Search for the cell housing the specified text and yield its [x, y] center coordinate. 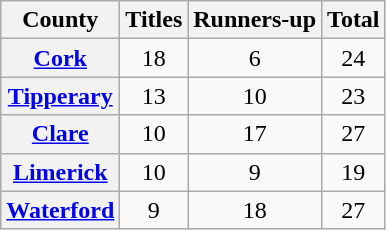
Waterford [60, 210]
19 [354, 172]
13 [154, 96]
Cork [60, 58]
17 [255, 134]
24 [354, 58]
County [60, 20]
6 [255, 58]
Clare [60, 134]
Tipperary [60, 96]
Total [354, 20]
Titles [154, 20]
Runners-up [255, 20]
23 [354, 96]
Limerick [60, 172]
